Pinpoint the cell where the given text exists, returning its [x, y] midpoint coordinate. 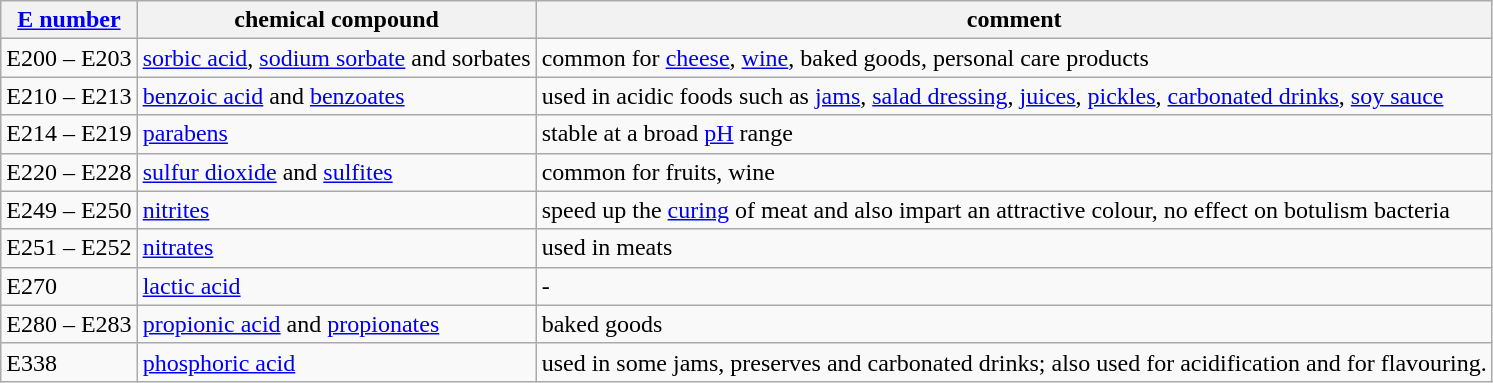
common for fruits, wine [1014, 172]
phosphoric acid [336, 362]
E number [69, 20]
E249 – E250 [69, 210]
used in meats [1014, 248]
speed up the curing of meat and also impart an attractive colour, no effect on botulism bacteria [1014, 210]
E200 – E203 [69, 58]
E270 [69, 286]
E210 – E213 [69, 96]
nitrates [336, 248]
used in some jams, preserves and carbonated drinks; also used for acidification and for flavouring. [1014, 362]
sorbic acid, sodium sorbate and sorbates [336, 58]
nitrites [336, 210]
E220 – E228 [69, 172]
comment [1014, 20]
parabens [336, 134]
benzoic acid and benzoates [336, 96]
E214 – E219 [69, 134]
stable at a broad pH range [1014, 134]
E251 – E252 [69, 248]
propionic acid and propionates [336, 324]
- [1014, 286]
chemical compound [336, 20]
sulfur dioxide and sulfites [336, 172]
common for cheese, wine, baked goods, personal care products [1014, 58]
E280 – E283 [69, 324]
baked goods [1014, 324]
lactic acid [336, 286]
E338 [69, 362]
used in acidic foods such as jams, salad dressing, juices, pickles, carbonated drinks, soy sauce [1014, 96]
